Output the (X, Y) coordinate of the center of the cell containing the given text.  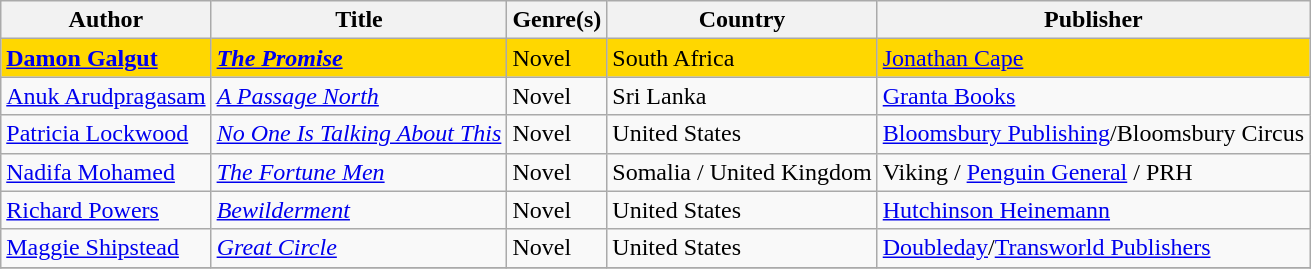
Maggie Shipstead (106, 248)
Patricia Lockwood (106, 134)
Nadifa Mohamed (106, 172)
Hutchinson Heinemann (1093, 210)
Bewilderment (359, 210)
Bloomsbury Publishing/Bloomsbury Circus (1093, 134)
Country (742, 20)
The Fortune Men (359, 172)
The Promise (359, 58)
Doubleday/Transworld Publishers (1093, 248)
Anuk Arudpragasam (106, 96)
No One Is Talking About This (359, 134)
South Africa (742, 58)
A Passage North (359, 96)
Sri Lanka (742, 96)
Publisher (1093, 20)
Granta Books (1093, 96)
Author (106, 20)
Title (359, 20)
Richard Powers (106, 210)
Jonathan Cape (1093, 58)
Genre(s) (557, 20)
Damon Galgut (106, 58)
Viking / Penguin General / PRH (1093, 172)
Great Circle (359, 248)
Somalia / United Kingdom (742, 172)
